Provide the [x, y] coordinate of the cell's center where the given text is located.  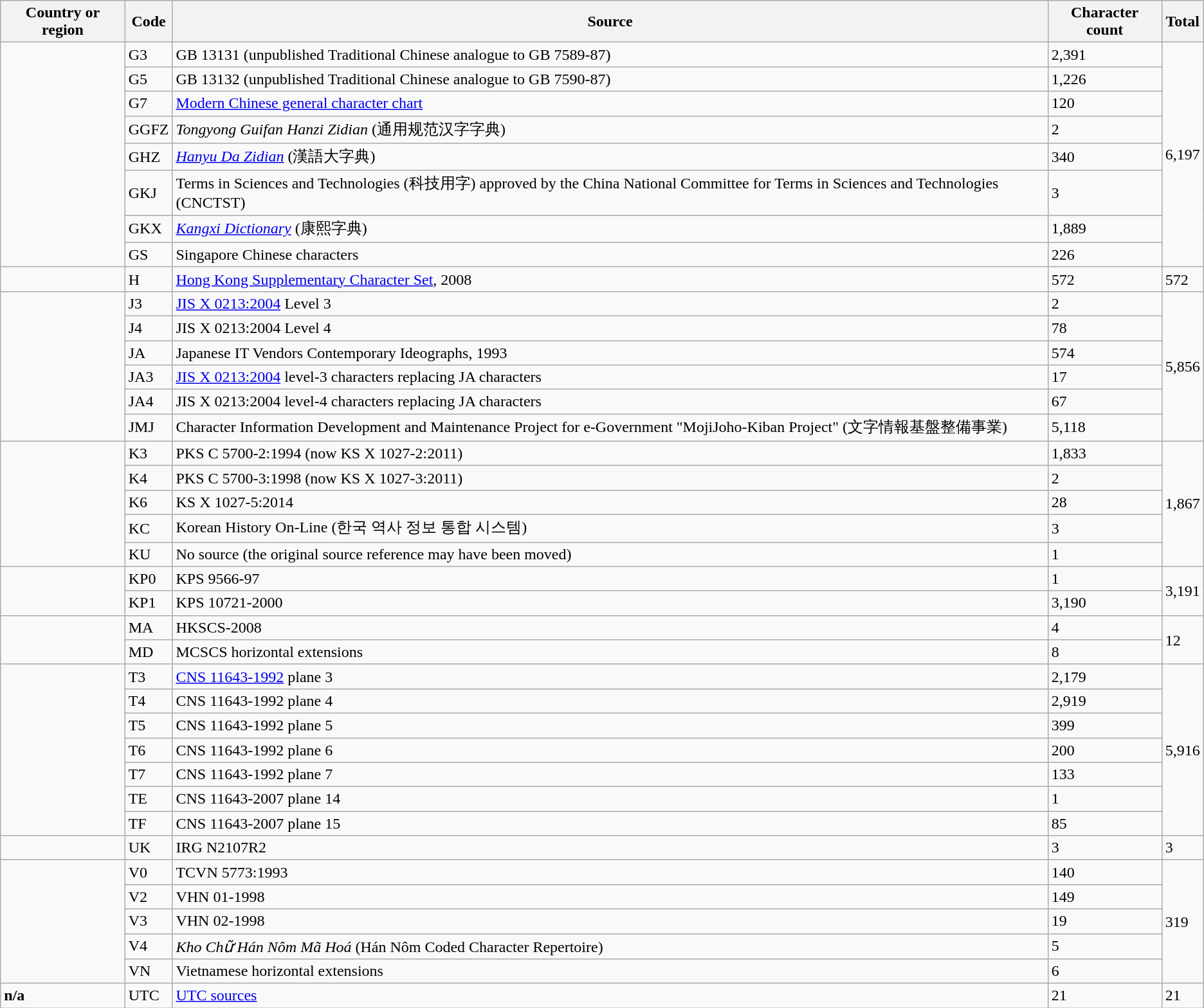
1,867 [1182, 504]
JA [149, 353]
1,833 [1105, 453]
K4 [149, 478]
KPS 9566-97 [610, 579]
MD [149, 652]
399 [1105, 725]
UTC sources [610, 996]
J3 [149, 303]
JIS X 0213:2004 level-4 characters replacing JA characters [610, 402]
JA3 [149, 377]
CNS 11643-2007 plane 14 [610, 799]
Character Information Development and Maintenance Project for e-Government "MojiJoho-Kiban Project" (文字情報基盤整備事業) [610, 428]
3,191 [1182, 591]
GKX [149, 229]
2,179 [1105, 676]
Character count [1105, 22]
V0 [149, 872]
140 [1105, 872]
JIS X 0213:2004 Level 4 [610, 328]
TF [149, 824]
KC [149, 528]
KP1 [149, 603]
T7 [149, 775]
8 [1105, 652]
UTC [149, 996]
GB 13132 (unpublished Traditional Chinese analogue to GB 7590-87) [610, 79]
226 [1105, 255]
5,856 [1182, 366]
133 [1105, 775]
2,391 [1105, 55]
GGFZ [149, 130]
149 [1105, 897]
Terms in Sciences and Technologies (科技用字) approved by the China National Committee for Terms in Sciences and Technologies (CNCTST) [610, 193]
17 [1105, 377]
n/a [63, 996]
Kho Chữ Hán Nôm Mã Hoá (Hán Nôm Coded Character Repertoire) [610, 946]
No source (the original source reference may have been moved) [610, 554]
KP0 [149, 579]
CNS 11643-1992 plane 4 [610, 701]
G5 [149, 79]
CNS 11643-2007 plane 15 [610, 824]
H [149, 279]
HKSCS-2008 [610, 627]
1,889 [1105, 229]
67 [1105, 402]
VN [149, 971]
Vietnamese horizontal extensions [610, 971]
G3 [149, 55]
JIS X 0213:2004 Level 3 [610, 303]
JA4 [149, 402]
GHZ [149, 157]
CNS 11643-1992 plane 6 [610, 750]
MA [149, 627]
KS X 1027-5:2014 [610, 502]
PKS C 5700-2:1994 (now KS X 1027-2:2011) [610, 453]
G7 [149, 104]
VHN 01-1998 [610, 897]
Modern Chinese general character chart [610, 104]
Source [610, 22]
CNS 11643-1992 plane 7 [610, 775]
200 [1105, 750]
19 [1105, 921]
3,190 [1105, 603]
5 [1105, 946]
340 [1105, 157]
78 [1105, 328]
6 [1105, 971]
GB 13131 (unpublished Traditional Chinese analogue to GB 7589-87) [610, 55]
K6 [149, 502]
IRG N2107R2 [610, 848]
Hanyu Da Zidian (漢語大字典) [610, 157]
Total [1182, 22]
CNS 11643-1992 plane 5 [610, 725]
Hong Kong Supplementary Character Set, 2008 [610, 279]
Code [149, 22]
T5 [149, 725]
JMJ [149, 428]
V3 [149, 921]
T4 [149, 701]
KPS 10721-2000 [610, 603]
Japanese IT Vendors Contemporary Ideographs, 1993 [610, 353]
JIS X 0213:2004 level-3 characters replacing JA characters [610, 377]
TE [149, 799]
6,197 [1182, 155]
2,919 [1105, 701]
GKJ [149, 193]
T3 [149, 676]
Singapore Chinese characters [610, 255]
4 [1105, 627]
VHN 02-1998 [610, 921]
28 [1105, 502]
TCVN 5773:1993 [610, 872]
K3 [149, 453]
1,226 [1105, 79]
GS [149, 255]
UK [149, 848]
Tongyong Guifan Hanzi Zidian (通用规范汉字字典) [610, 130]
85 [1105, 824]
574 [1105, 353]
KU [149, 554]
Korean History On-Line (한국 역사 정보 통합 시스템) [610, 528]
12 [1182, 640]
V4 [149, 946]
120 [1105, 104]
MCSCS horizontal extensions [610, 652]
Kangxi Dictionary (康熙字典) [610, 229]
V2 [149, 897]
5,118 [1105, 428]
5,916 [1182, 750]
Country or region [63, 22]
PKS C 5700-3:1998 (now KS X 1027-3:2011) [610, 478]
319 [1182, 922]
T6 [149, 750]
CNS 11643-1992 plane 3 [610, 676]
J4 [149, 328]
